Output the [x, y] coordinate of the center of the cell containing the given text.  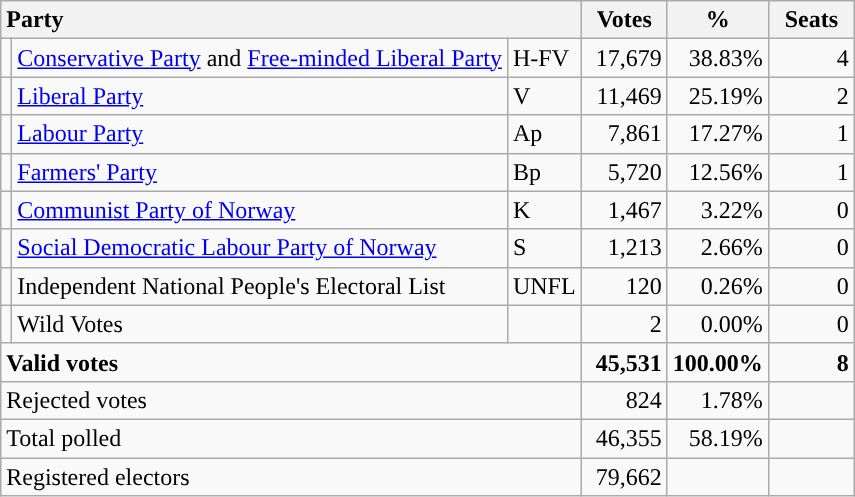
Social Democratic Labour Party of Norway [260, 248]
UNFL [544, 286]
4 [811, 58]
100.00% [718, 362]
Independent National People's Electoral List [260, 286]
Votes [624, 20]
Bp [544, 172]
Conservative Party and Free-minded Liberal Party [260, 58]
79,662 [624, 477]
Seats [811, 20]
7,861 [624, 134]
1,467 [624, 210]
0.00% [718, 324]
11,469 [624, 96]
S [544, 248]
Registered electors [291, 477]
38.83% [718, 58]
8 [811, 362]
0.26% [718, 286]
1,213 [624, 248]
1.78% [718, 400]
Farmers' Party [260, 172]
45,531 [624, 362]
Total polled [291, 438]
46,355 [624, 438]
58.19% [718, 438]
Valid votes [291, 362]
H-FV [544, 58]
Wild Votes [260, 324]
5,720 [624, 172]
% [718, 20]
17.27% [718, 134]
25.19% [718, 96]
Party [291, 20]
3.22% [718, 210]
Labour Party [260, 134]
Liberal Party [260, 96]
V [544, 96]
2.66% [718, 248]
824 [624, 400]
K [544, 210]
17,679 [624, 58]
120 [624, 286]
Ap [544, 134]
Communist Party of Norway [260, 210]
12.56% [718, 172]
Rejected votes [291, 400]
